Output the (x, y) coordinate of the center of the cell containing the given text.  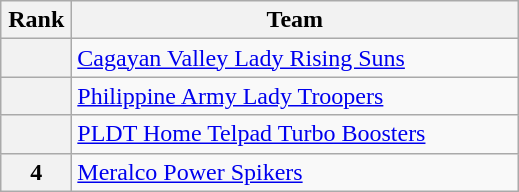
Meralco Power Spikers (295, 172)
PLDT Home Telpad Turbo Boosters (295, 134)
Cagayan Valley Lady Rising Suns (295, 58)
4 (36, 172)
Philippine Army Lady Troopers (295, 96)
Team (295, 20)
Rank (36, 20)
